Find where the given text appears and provide that cell's center as [x, y] coordinate. 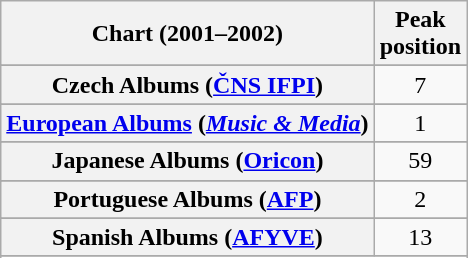
Peakposition [420, 34]
7 [420, 85]
Japanese Albums (Oricon) [188, 161]
Chart (2001–2002) [188, 34]
59 [420, 161]
1 [420, 123]
Portuguese Albums (AFP) [188, 199]
European Albums (Music & Media) [188, 123]
Spanish Albums (AFYVE) [188, 237]
2 [420, 199]
13 [420, 237]
Czech Albums (ČNS IFPI) [188, 85]
